Locate the cell with the specified text and output its [x, y] center coordinate. 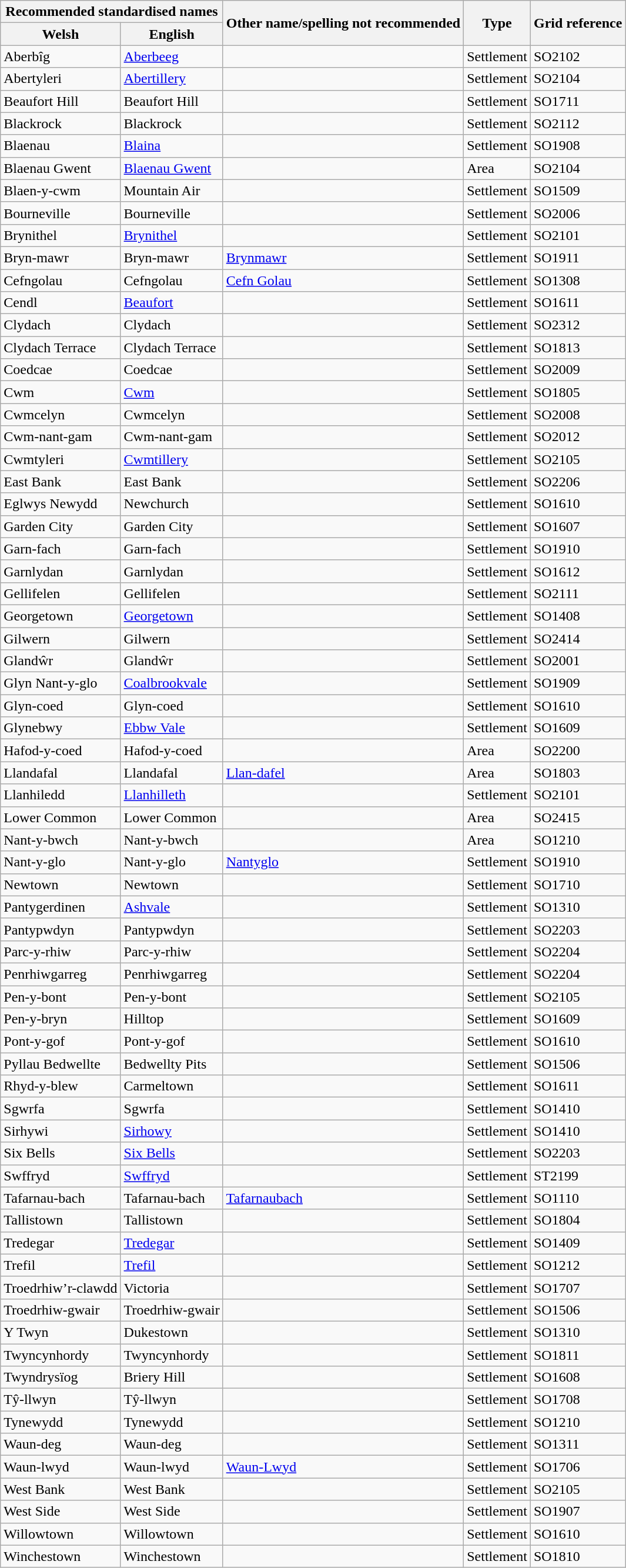
SO1311 [577, 1444]
Grid reference [577, 23]
Troedrhiw’r-clawdd [61, 1287]
Newchurch [172, 504]
Abertillery [172, 79]
Blaen-y-cwm [61, 191]
SO1409 [577, 1243]
Briery Hill [172, 1377]
SO2414 [577, 638]
SO2102 [577, 56]
Tafarnaubach [343, 1198]
Cefn Golau [343, 281]
Aberbeeg [172, 56]
SO2415 [577, 818]
SO1911 [577, 258]
Glynebwy [61, 728]
SO2001 [577, 661]
Beaufort [172, 303]
Llan-dafel [343, 773]
SO1813 [577, 348]
SO2200 [577, 750]
SO2112 [577, 124]
Bedwellty Pits [172, 1064]
SO1612 [577, 571]
Cendl [61, 303]
SO1708 [577, 1400]
Cwmtyleri [61, 459]
Aberbîg [61, 56]
Hilltop [172, 1019]
Llanhiledd [61, 795]
Pen-y-bryn [61, 1019]
SO1810 [577, 1556]
SO1909 [577, 683]
Y Twyn [61, 1332]
Mountain Air [172, 191]
Recommended standardised names [112, 12]
SO1805 [577, 392]
SO1110 [577, 1198]
SO1803 [577, 773]
Coalbrookvale [172, 683]
Ebbw Vale [172, 728]
Pyllau Bedwellte [61, 1064]
SO2012 [577, 437]
Llanhilleth [172, 795]
Twyndrysïog [61, 1377]
SO1907 [577, 1512]
Blaenau [61, 146]
Other name/spelling not recommended [343, 23]
Victoria [172, 1287]
Sirhywi [61, 1131]
SO1608 [577, 1377]
SO2111 [577, 593]
SO2206 [577, 482]
SO1710 [577, 885]
English [172, 34]
Type [497, 23]
SO1908 [577, 146]
Sirhowy [172, 1131]
SO1212 [577, 1265]
ST2199 [577, 1176]
SO1706 [577, 1467]
Brynmawr [343, 258]
Dukestown [172, 1332]
SO1707 [577, 1287]
SO1711 [577, 101]
Ashvale [172, 907]
SO2008 [577, 415]
SO1804 [577, 1220]
Pantygerdinen [61, 907]
SO2009 [577, 370]
Blaina [172, 146]
Waun-Lwyd [343, 1467]
Rhyd-y-blew [61, 1086]
SO2312 [577, 325]
SO1811 [577, 1355]
Carmeltown [172, 1086]
Cwmtillery [172, 459]
SO1607 [577, 526]
SO1509 [577, 191]
Glyn Nant-y-glo [61, 683]
Welsh [61, 34]
SO2006 [577, 213]
SO1408 [577, 616]
Abertyleri [61, 79]
Nantyglo [343, 862]
SO1308 [577, 281]
Eglwys Newydd [61, 504]
